For the text-containing cell, return its midpoint in (X, Y) coordinate format. 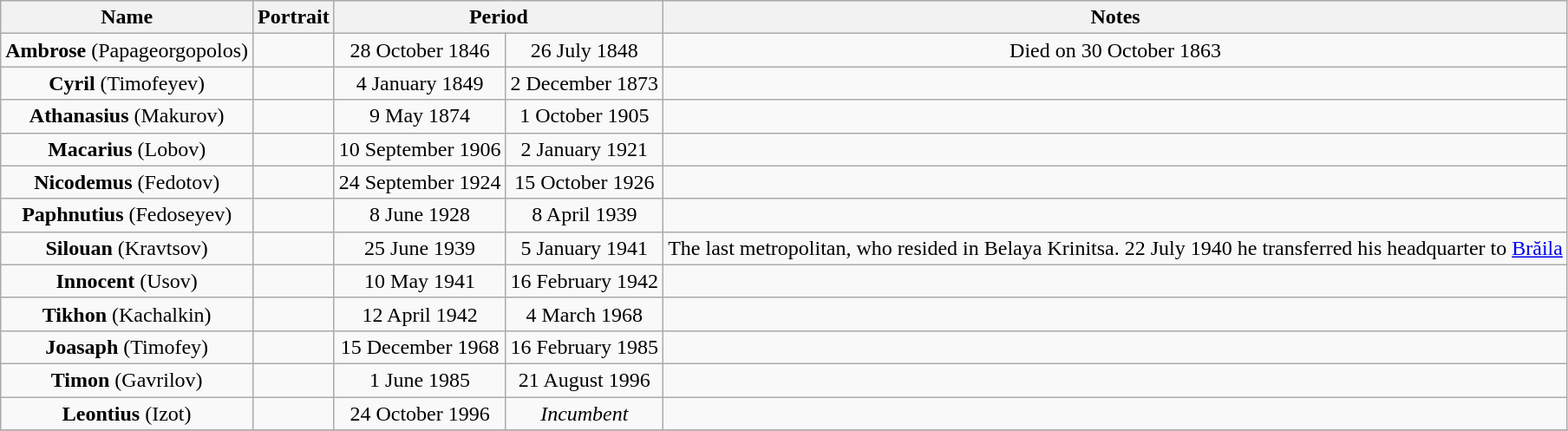
10 September 1906 (420, 149)
15 October 1926 (585, 182)
Name (127, 17)
Macarius (Lobov) (127, 149)
Died on 30 October 1863 (1115, 50)
Joasaph (Timofey) (127, 347)
25 June 1939 (420, 248)
Notes (1115, 17)
1 June 1985 (420, 380)
26 July 1848 (585, 50)
Athanasius (Makurov) (127, 116)
Timon (Gavrilov) (127, 380)
Cyril (Timofeyev) (127, 83)
Innocent (Usov) (127, 281)
24 September 1924 (420, 182)
The last metropolitan, who resided in Belaya Krinitsa. 22 July 1940 he transferred his headquarter to Brăila (1115, 248)
2 January 1921 (585, 149)
21 August 1996 (585, 380)
16 February 1985 (585, 347)
1 October 1905 (585, 116)
28 October 1846 (420, 50)
2 December 1873 (585, 83)
Ambrose (Papageorgopolos) (127, 50)
8 June 1928 (420, 215)
9 May 1874 (420, 116)
12 April 1942 (420, 314)
Leontius (Izot) (127, 414)
24 October 1996 (420, 414)
Period (498, 17)
4 March 1968 (585, 314)
Portrait (294, 17)
4 January 1849 (420, 83)
5 January 1941 (585, 248)
10 May 1941 (420, 281)
Nicodemus (Fedotov) (127, 182)
Incumbent (585, 414)
16 February 1942 (585, 281)
Tikhon (Kachalkin) (127, 314)
Silouan (Kravtsov) (127, 248)
15 December 1968 (420, 347)
8 April 1939 (585, 215)
Paphnutius (Fedoseyev) (127, 215)
